From the cell containing the given text, extract its center point as [x, y] coordinate. 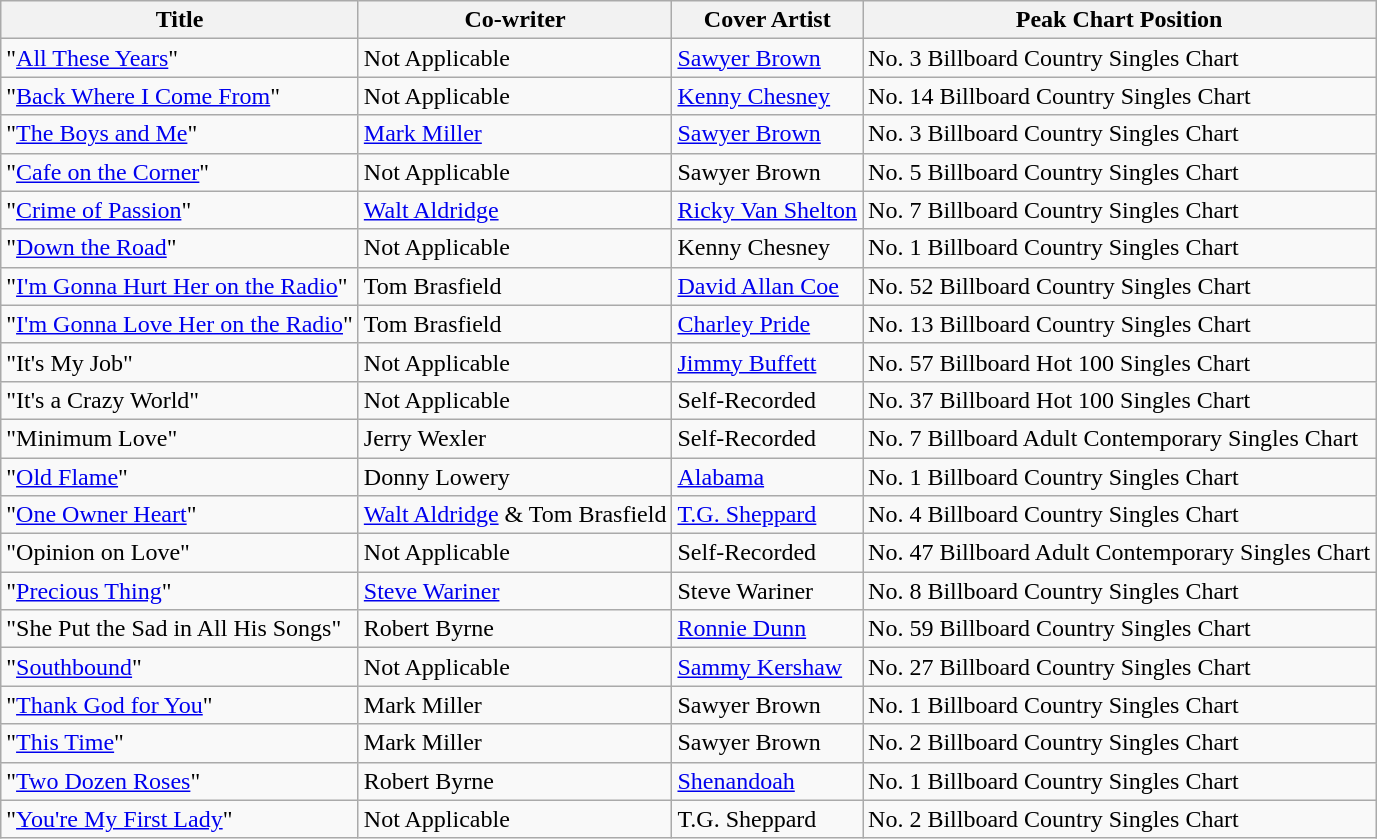
"This Time" [180, 743]
"You're My First Lady" [180, 819]
"The Boys and Me" [180, 134]
No. 5 Billboard Country Singles Chart [1120, 172]
No. 7 Billboard Adult Contemporary Singles Chart [1120, 438]
David Allan Coe [768, 286]
"She Put the Sad in All His Songs" [180, 629]
No. 57 Billboard Hot 100 Singles Chart [1120, 362]
Walt Aldridge & Tom Brasfield [515, 515]
Sammy Kershaw [768, 667]
"Back Where I Come From" [180, 96]
No. 52 Billboard Country Singles Chart [1120, 286]
Shenandoah [768, 781]
"All These Years" [180, 58]
"One Owner Heart" [180, 515]
"Two Dozen Roses" [180, 781]
Ricky Van Shelton [768, 210]
No. 37 Billboard Hot 100 Singles Chart [1120, 400]
Co-writer [515, 20]
Charley Pride [768, 324]
"Precious Thing" [180, 591]
No. 14 Billboard Country Singles Chart [1120, 96]
No. 4 Billboard Country Singles Chart [1120, 515]
No. 7 Billboard Country Singles Chart [1120, 210]
"Southbound" [180, 667]
Donny Lowery [515, 477]
"It's a Crazy World" [180, 400]
"I'm Gonna Love Her on the Radio" [180, 324]
No. 8 Billboard Country Singles Chart [1120, 591]
No. 59 Billboard Country Singles Chart [1120, 629]
"Down the Road" [180, 248]
Ronnie Dunn [768, 629]
"It's My Job" [180, 362]
No. 47 Billboard Adult Contemporary Singles Chart [1120, 553]
Walt Aldridge [515, 210]
No. 13 Billboard Country Singles Chart [1120, 324]
"I'm Gonna Hurt Her on the Radio" [180, 286]
"Old Flame" [180, 477]
"Crime of Passion" [180, 210]
Jerry Wexler [515, 438]
Cover Artist [768, 20]
Peak Chart Position [1120, 20]
Alabama [768, 477]
"Cafe on the Corner" [180, 172]
"Thank God for You" [180, 705]
"Minimum Love" [180, 438]
No. 27 Billboard Country Singles Chart [1120, 667]
"Opinion on Love" [180, 553]
Jimmy Buffett [768, 362]
Title [180, 20]
